Scan for the cell matching the given text and deliver its [X, Y] coordinate at center. 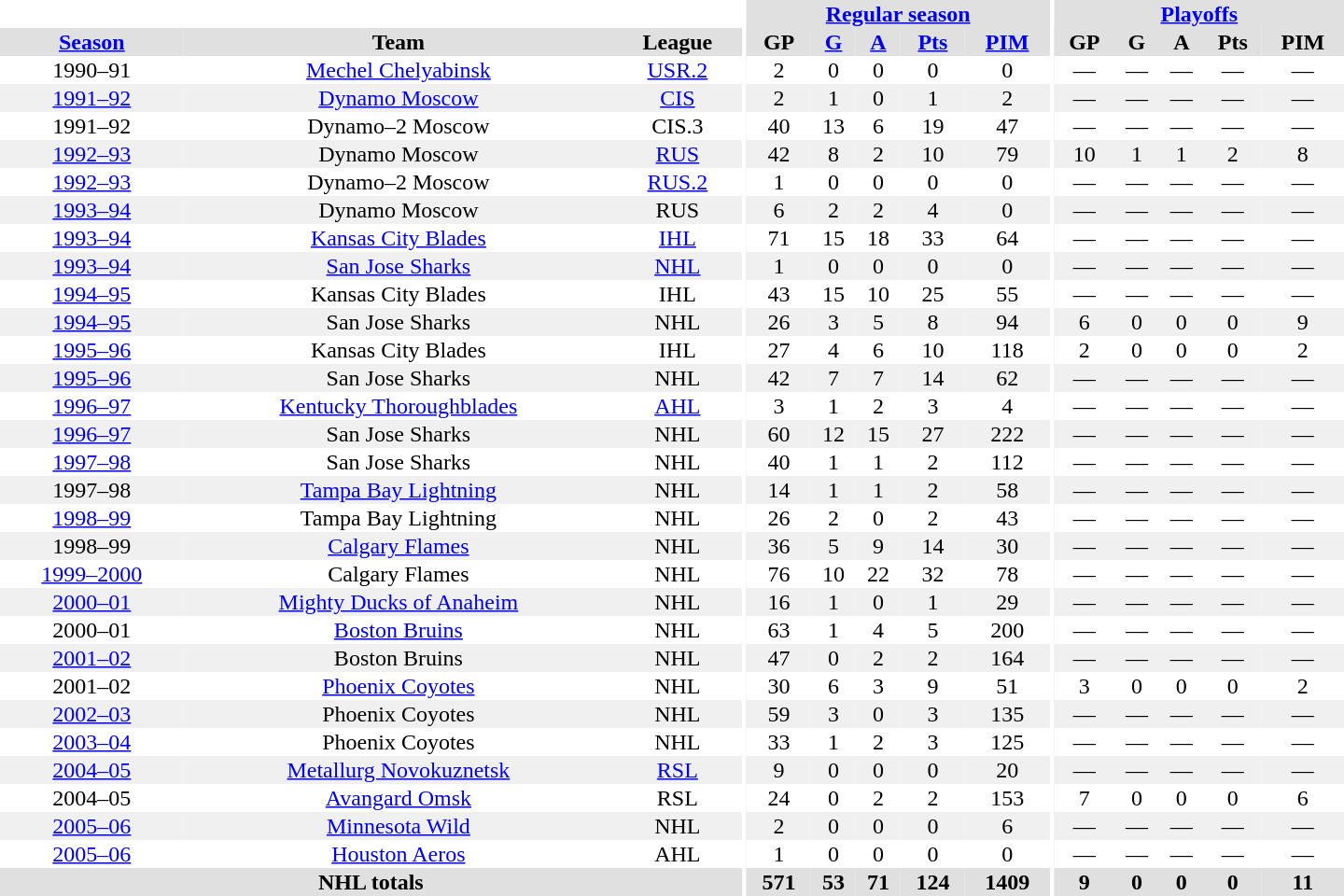
62 [1007, 378]
1409 [1007, 882]
19 [933, 126]
55 [1007, 294]
79 [1007, 154]
222 [1007, 434]
1990–91 [91, 70]
78 [1007, 574]
League [678, 42]
Team [399, 42]
USR.2 [678, 70]
125 [1007, 742]
16 [778, 602]
24 [778, 798]
135 [1007, 714]
1999–2000 [91, 574]
CIS [678, 98]
32 [933, 574]
112 [1007, 462]
2003–04 [91, 742]
Minnesota Wild [399, 826]
118 [1007, 350]
20 [1007, 770]
94 [1007, 322]
Playoffs [1199, 14]
2002–03 [91, 714]
Season [91, 42]
Kentucky Thoroughblades [399, 406]
58 [1007, 490]
29 [1007, 602]
22 [878, 574]
51 [1007, 686]
200 [1007, 630]
Metallurg Novokuznetsk [399, 770]
CIS.3 [678, 126]
124 [933, 882]
RUS.2 [678, 182]
25 [933, 294]
NHL totals [371, 882]
63 [778, 630]
13 [833, 126]
64 [1007, 238]
164 [1007, 658]
12 [833, 434]
36 [778, 546]
Houston Aeros [399, 854]
59 [778, 714]
11 [1303, 882]
153 [1007, 798]
Regular season [898, 14]
60 [778, 434]
76 [778, 574]
Avangard Omsk [399, 798]
Mighty Ducks of Anaheim [399, 602]
571 [778, 882]
Mechel Chelyabinsk [399, 70]
18 [878, 238]
53 [833, 882]
